Return the (x, y) coordinate for the center point of the cell that contains the specified text.  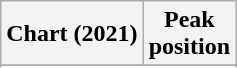
Peakposition (189, 34)
Chart (2021) (72, 34)
